Provide the [x, y] coordinate of the cell's center where the given text is located.  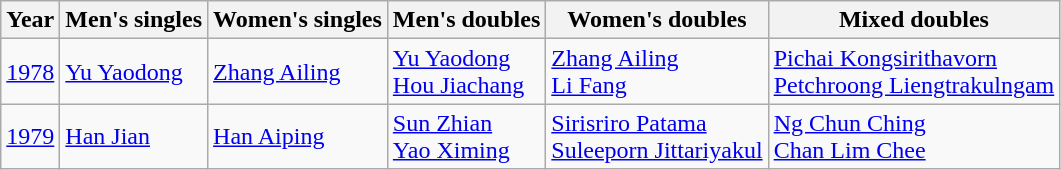
Year [30, 20]
Yu Yaodong [134, 72]
Women's singles [298, 20]
Women's doubles [657, 20]
1979 [30, 136]
Han Aiping [298, 136]
Zhang Ailing [298, 72]
Ng Chun Ching Chan Lim Chee [914, 136]
Yu Yaodong Hou Jiachang [466, 72]
Zhang Ailing Li Fang [657, 72]
Men's singles [134, 20]
Han Jian [134, 136]
Men's doubles [466, 20]
Sirisriro Patama Suleeporn Jittariyakul [657, 136]
1978 [30, 72]
Sun Zhian Yao Ximing [466, 136]
Pichai Kongsirithavorn Petchroong Liengtrakulngam [914, 72]
Mixed doubles [914, 20]
